For the text-containing cell, return its midpoint in [X, Y] coordinate format. 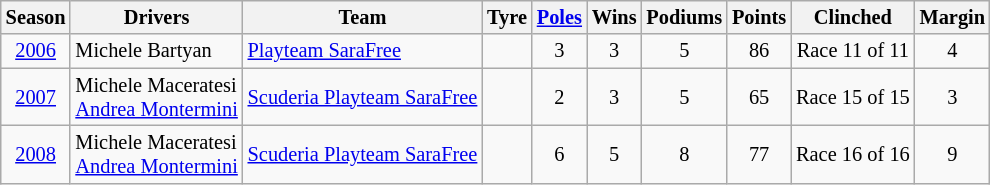
86 [759, 51]
Drivers [156, 17]
Race 16 of 16 [852, 154]
65 [759, 97]
Podiums [684, 17]
2 [560, 97]
Michele Bartyan [156, 51]
Margin [952, 17]
Season [36, 17]
Race 11 of 11 [852, 51]
2008 [36, 154]
4 [952, 51]
8 [684, 154]
Race 15 of 15 [852, 97]
Clinched [852, 17]
Team [363, 17]
2006 [36, 51]
6 [560, 154]
Tyre [507, 17]
2007 [36, 97]
9 [952, 154]
Wins [614, 17]
77 [759, 154]
Playteam SaraFree [363, 51]
Points [759, 17]
Poles [560, 17]
